Return the [X, Y] coordinate for the center point of the cell that contains the specified text.  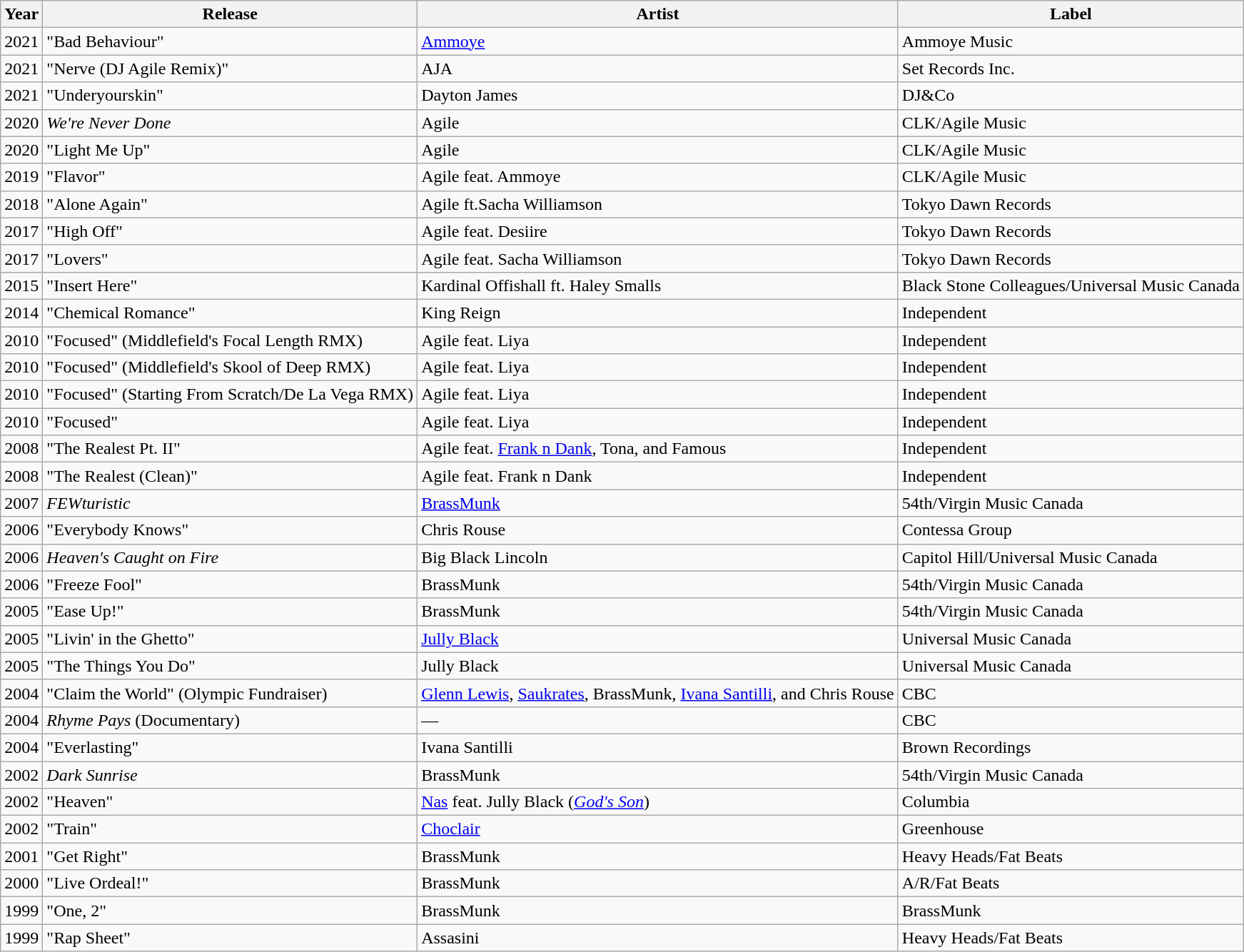
Ivana Santilli [658, 747]
A/R/Fat Beats [1071, 883]
"High Off" [230, 231]
"Bad Behaviour" [230, 41]
Dark Sunrise [230, 774]
"The Realest Pt. II" [230, 449]
"Live Ordeal!" [230, 883]
2000 [21, 883]
"Lovers" [230, 258]
Ammoye [658, 41]
Ammoye Music [1071, 41]
2014 [21, 313]
— [658, 720]
"Ease Up!" [230, 612]
"Nerve (DJ Agile Remix)" [230, 69]
2007 [21, 503]
2018 [21, 204]
Release [230, 14]
Black Stone Colleagues/Universal Music Canada [1071, 285]
"Claim the World" (Olympic Fundraiser) [230, 693]
2019 [21, 177]
"Rap Sheet" [230, 938]
"The Realest (Clean)" [230, 476]
FEWturistic [230, 503]
Greenhouse [1071, 829]
Kardinal Offishall ft. Haley Smalls [658, 285]
Contessa Group [1071, 530]
Year [21, 14]
Glenn Lewis, Saukrates, BrassMunk, Ivana Santilli, and Chris Rouse [658, 693]
"Focused" (Starting From Scratch/De La Vega RMX) [230, 395]
Agile feat. Desiire [658, 231]
Agile feat. Frank n Dank, Tona, and Famous [658, 449]
Agile feat. Ammoye [658, 177]
Capitol Hill/Universal Music Canada [1071, 557]
"Focused" (Middlefield's Skool of Deep RMX) [230, 368]
Columbia [1071, 802]
"Freeze Fool" [230, 584]
Dayton James [658, 96]
Heaven's Caught on Fire [230, 557]
"Focused" (Middlefield's Focal Length RMX) [230, 340]
Label [1071, 14]
2001 [21, 856]
"Get Right" [230, 856]
"Alone Again" [230, 204]
"Insert Here" [230, 285]
DJ&Co [1071, 96]
"Heaven" [230, 802]
Artist [658, 14]
Rhyme Pays (Documentary) [230, 720]
"Chemical Romance" [230, 313]
Nas feat. Jully Black (God's Son) [658, 802]
"Everybody Knows" [230, 530]
Agile feat. Frank n Dank [658, 476]
"Livin' in the Ghetto" [230, 639]
"Underyourskin" [230, 96]
"Everlasting" [230, 747]
"The Things You Do" [230, 666]
Choclair [658, 829]
"Train" [230, 829]
We're Never Done [230, 123]
Assasini [658, 938]
Chris Rouse [658, 530]
Brown Recordings [1071, 747]
"Focused" [230, 422]
AJA [658, 69]
2015 [21, 285]
"Flavor" [230, 177]
"One, 2" [230, 911]
King Reign [658, 313]
"Light Me Up" [230, 150]
Agile ft.Sacha Williamson [658, 204]
Set Records Inc. [1071, 69]
Big Black Lincoln [658, 557]
Agile feat. Sacha Williamson [658, 258]
